Return the (X, Y) coordinate for the center point of the cell that contains the specified text.  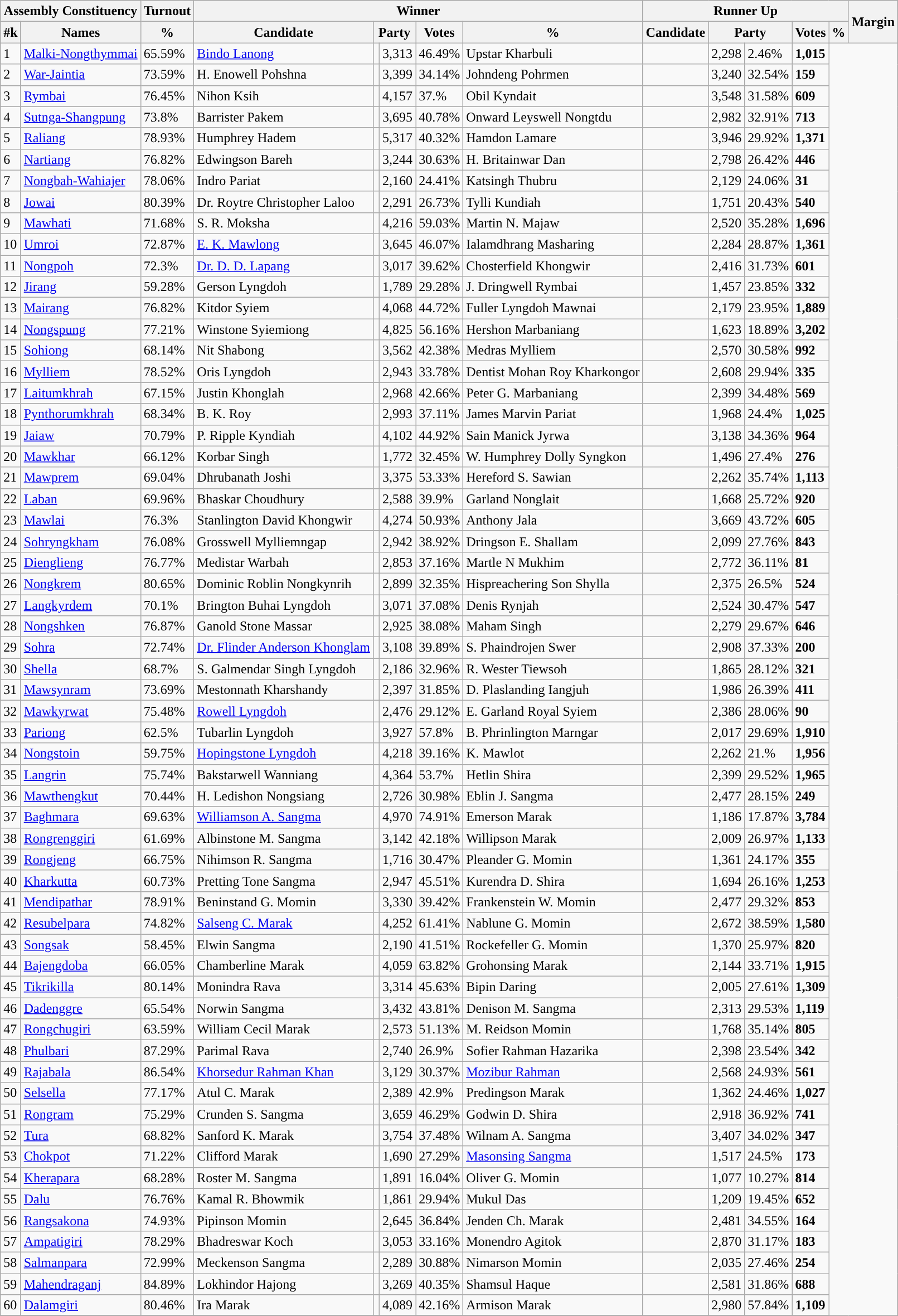
Runner Up (746, 11)
12 (11, 287)
3,432 (398, 1008)
3,313 (398, 54)
51.13% (439, 1030)
2,943 (398, 372)
Salmanpara (80, 1262)
Ampatigiri (80, 1241)
75.29% (167, 1114)
S. R. Moksha (284, 223)
3,927 (398, 732)
Barrister Pakem (284, 117)
820 (810, 945)
34.48% (768, 393)
Meckenson Sangma (284, 1262)
964 (810, 435)
4,157 (398, 96)
2,416 (727, 266)
53.7% (439, 775)
26.5% (768, 584)
Brington Buhai Lyngdoh (284, 605)
Nongkrem (80, 584)
44.72% (439, 308)
2,375 (727, 584)
Dienglieng (80, 562)
39.9% (439, 499)
Winner (418, 11)
Nongstoin (80, 754)
58 (11, 1262)
Dringson E. Shallam (553, 541)
Nartiang (80, 159)
1,623 (727, 329)
49 (11, 1072)
547 (810, 605)
32.45% (439, 457)
3,053 (398, 1241)
Chamberline Marak (284, 966)
26.9% (439, 1051)
1,889 (810, 308)
15 (11, 351)
77.21% (167, 329)
Dadenggre (80, 1008)
Mendipathar (80, 902)
War-Jaintia (80, 75)
28.06% (768, 711)
Medras Mylliem (553, 351)
Khorsedur Rahman Khan (284, 1072)
25.97% (768, 945)
2,798 (727, 159)
Nihon Ksih (284, 96)
Mawprem (80, 478)
Mylliem (80, 372)
3,548 (727, 96)
76.3% (167, 520)
42.66% (439, 393)
1,772 (398, 457)
30 (11, 669)
1,965 (810, 775)
29.12% (439, 711)
2,017 (727, 732)
63.59% (167, 1030)
43.72% (768, 520)
321 (810, 669)
40.78% (439, 117)
29.52% (768, 775)
3,407 (727, 1135)
34 (11, 754)
1,690 (398, 1157)
59.75% (167, 754)
S. Galmendar Singh Lyngdoh (284, 669)
26.97% (768, 838)
1,751 (727, 202)
1 (11, 54)
66.75% (167, 859)
Masonsing Sangma (553, 1157)
3,202 (810, 329)
26.73% (439, 202)
31.85% (439, 690)
46.07% (439, 244)
Mukul Das (553, 1199)
4,364 (398, 775)
Nongspung (80, 329)
713 (810, 117)
23.85% (768, 287)
2,129 (727, 181)
2,925 (398, 627)
Dr. Flinder Anderson Khonglam (284, 648)
Kurendra D. Shira (553, 881)
57 (11, 1241)
57.84% (768, 1305)
29.92% (768, 138)
74.82% (167, 923)
2,389 (398, 1093)
60.73% (167, 881)
31.73% (768, 266)
54 (11, 1178)
Rongrenggiri (80, 838)
H. Enowell Pohshna (284, 75)
Rowell Lyngdoh (284, 711)
36 (11, 796)
Atul C. Marak (284, 1093)
Hetlin Shira (553, 775)
46.49% (439, 54)
35 (11, 775)
2,298 (727, 54)
Oliver G. Momin (553, 1178)
561 (810, 1072)
29.67% (768, 627)
342 (810, 1051)
2,313 (727, 1008)
24.06% (768, 181)
70.44% (167, 796)
Obil Kyndait (553, 96)
Kharkutta (80, 881)
Shamsul Haque (553, 1284)
74.91% (439, 817)
40 (11, 881)
Jowai (80, 202)
40.32% (439, 138)
Williamson A. Sangma (284, 817)
68.82% (167, 1135)
Willipson Marak (553, 838)
13 (11, 308)
Albinstone M. Sangma (284, 838)
2,968 (398, 393)
Rymbai (80, 96)
Tubarlin Lyngdoh (284, 732)
1,968 (727, 414)
2,186 (398, 669)
18 (11, 414)
2,870 (727, 1241)
1,891 (398, 1178)
Norwin Sangma (284, 1008)
814 (810, 1178)
4,825 (398, 329)
26 (11, 584)
Jirang (80, 287)
18.89% (768, 329)
39.16% (439, 754)
2,993 (398, 414)
Wilnam A. Sangma (553, 1135)
Nablune G. Momin (553, 923)
569 (810, 393)
72.3% (167, 266)
80.46% (167, 1305)
48 (11, 1051)
36.84% (439, 1220)
B. K. Roy (284, 414)
2,009 (727, 838)
24.46% (768, 1093)
14 (11, 329)
Maham Singh (553, 627)
21 (11, 478)
28 (11, 627)
75.48% (167, 711)
Sohryngkham (80, 541)
70.1% (167, 605)
Sohiong (80, 351)
1,694 (727, 881)
76.45% (167, 96)
Frankenstein W. Momin (553, 902)
73.69% (167, 690)
1,113 (810, 478)
5,317 (398, 138)
Anthony Jala (553, 520)
70.79% (167, 435)
59.03% (439, 223)
2,588 (398, 499)
Hispreachering Son Shylla (553, 584)
H. Britainwar Dan (553, 159)
159 (810, 75)
Grosswell Mylliemngap (284, 541)
1,696 (810, 223)
2,397 (398, 690)
1,956 (810, 754)
H. Ledishon Nongsiang (284, 796)
Dentist Mohan Roy Kharkongor (553, 372)
43.81% (439, 1008)
Beninstand G. Momin (284, 902)
183 (810, 1241)
23 (11, 520)
347 (810, 1135)
74.93% (167, 1220)
2,899 (398, 584)
Emerson Marak (553, 817)
32.54% (768, 75)
1,986 (727, 690)
38 (11, 838)
646 (810, 627)
Hamdon Lamare (553, 138)
Indro Pariat (284, 181)
69.96% (167, 499)
4,218 (398, 754)
J. Dringwell Rymbai (553, 287)
78.91% (167, 902)
2,908 (727, 648)
56 (11, 1220)
Justin Khonglah (284, 393)
26.42% (768, 159)
19 (11, 435)
Dalu (80, 1199)
Mawsynram (80, 690)
2,608 (727, 372)
1,119 (810, 1008)
3,269 (398, 1284)
Assembly Constituency (70, 11)
76.08% (167, 541)
William Cecil Marak (284, 1030)
Nongshken (80, 627)
2,980 (727, 1305)
24.93% (768, 1072)
Mestonnath Kharshandy (284, 690)
32 (11, 711)
Godwin D. Shira (553, 1114)
58.45% (167, 945)
Kherapara (80, 1178)
Rongchugiri (80, 1030)
3,108 (398, 648)
2,740 (398, 1051)
1,133 (810, 838)
2,520 (727, 223)
24.5% (768, 1157)
#k (11, 32)
Nihimson R. Sangma (284, 859)
39.62% (439, 266)
332 (810, 287)
50.93% (439, 520)
81 (810, 562)
1,362 (727, 1093)
26.16% (768, 881)
37 (11, 817)
2,918 (727, 1114)
2,672 (727, 923)
Crunden S. Sangma (284, 1114)
75.74% (167, 775)
920 (810, 499)
2,568 (727, 1072)
45 (11, 987)
Dhrubanath Joshi (284, 478)
S. Phaindrojen Swer (553, 648)
Monendro Agitok (553, 1241)
Edwingson Bareh (284, 159)
Clifford Marak (284, 1157)
3,129 (398, 1072)
25.72% (768, 499)
1,580 (810, 923)
23.54% (768, 1051)
43 (11, 945)
2,144 (727, 966)
Dr. D. D. Lapang (284, 266)
1,309 (810, 987)
P. Ripple Kyndiah (284, 435)
44 (11, 966)
22 (11, 499)
33.71% (768, 966)
Winstone Syiemiong (284, 329)
Names (80, 32)
31.86% (768, 1284)
Mawlai (80, 520)
77.17% (167, 1093)
Mahendraganj (80, 1284)
Nimarson Momin (553, 1262)
Onward Leyswell Nongtdu (553, 117)
Sutnga-Shangpung (80, 117)
80.39% (167, 202)
37.48% (439, 1135)
200 (810, 648)
4,216 (398, 223)
42 (11, 923)
1,910 (810, 732)
78.93% (167, 138)
Denison M. Sangma (553, 1008)
25 (11, 562)
992 (810, 351)
24.4% (768, 414)
Hopingstone Lyngdoh (284, 754)
Pretting Tone Sangma (284, 881)
Medistar Warbah (284, 562)
Korbar Singh (284, 457)
1,768 (727, 1030)
Pariong (80, 732)
Mawthengkut (80, 796)
Gerson Lyngdoh (284, 287)
9 (11, 223)
Raliang (80, 138)
W. Humphrey Dolly Syngkon (553, 457)
76.76% (167, 1199)
2,289 (398, 1262)
3,244 (398, 159)
805 (810, 1030)
84.89% (167, 1284)
30.88% (439, 1262)
29.53% (768, 1008)
2,947 (398, 881)
Rangsakona (80, 1220)
2,853 (398, 562)
Dalamgiri (80, 1305)
Ira Marak (284, 1305)
38.08% (439, 627)
47 (11, 1030)
Martle N Mukhim (553, 562)
46.29% (439, 1114)
32.96% (439, 669)
Pipinson Momin (284, 1220)
72.74% (167, 648)
2,524 (727, 605)
Jaiaw (80, 435)
30.63% (439, 159)
K. Mawlot (553, 754)
50 (11, 1093)
4,970 (398, 817)
29.28% (439, 287)
Bipin Daring (553, 987)
78.29% (167, 1241)
59 (11, 1284)
28.15% (768, 796)
42.18% (439, 838)
2,279 (727, 627)
53.33% (439, 478)
173 (810, 1157)
11 (11, 266)
21.% (768, 754)
2,005 (727, 987)
26.39% (768, 690)
2,481 (727, 1220)
Hereford S. Sawian (553, 478)
Sofier Rahman Hazarika (553, 1051)
29.32% (768, 902)
3,669 (727, 520)
524 (810, 584)
2,099 (727, 541)
Turnout (167, 11)
36.11% (768, 562)
2,942 (398, 541)
3,399 (398, 75)
34.14% (439, 75)
30.58% (768, 351)
76.87% (167, 627)
Selsella (80, 1093)
1,496 (727, 457)
29.69% (768, 732)
2,570 (727, 351)
609 (810, 96)
Laban (80, 499)
411 (810, 690)
16.04% (439, 1178)
42.9% (439, 1093)
1,517 (727, 1157)
D. Plaslanding Iangjuh (553, 690)
540 (810, 202)
Laitumkhrah (80, 393)
4,089 (398, 1305)
73.8% (167, 117)
Sanford K. Marak (284, 1135)
4,102 (398, 435)
1,371 (810, 138)
2,386 (727, 711)
87.29% (167, 1051)
Margin (873, 22)
Rockefeller G. Momin (553, 945)
3,695 (398, 117)
37.08% (439, 605)
276 (810, 457)
66.12% (167, 457)
3,645 (398, 244)
4,274 (398, 520)
5 (11, 138)
Sain Manick Jyrwa (553, 435)
2,291 (398, 202)
Denis Rynjah (553, 605)
3,017 (398, 266)
Dominic Roblin Nongkynrih (284, 584)
2.46% (768, 54)
33.16% (439, 1241)
355 (810, 859)
10 (11, 244)
1,015 (810, 54)
Langrin (80, 775)
Resubelpara (80, 923)
254 (810, 1262)
34.02% (768, 1135)
4,252 (398, 923)
Humphrey Hadem (284, 138)
60 (11, 1305)
33 (11, 732)
Martin N. Majaw (553, 223)
28.12% (768, 669)
76.77% (167, 562)
Umroi (80, 244)
2,190 (398, 945)
68.14% (167, 351)
Upstar Kharbuli (553, 54)
Chosterfield Khongwir (553, 266)
1,789 (398, 287)
66.05% (167, 966)
52 (11, 1135)
17 (11, 393)
73.59% (167, 75)
1,716 (398, 859)
4,068 (398, 308)
3,142 (398, 838)
E. K. Mawlong (284, 244)
24.41% (439, 181)
72.99% (167, 1262)
41 (11, 902)
Langkyrdem (80, 605)
843 (810, 541)
3,946 (727, 138)
Roster M. Sangma (284, 1178)
Tylli Kundiah (553, 202)
72.87% (167, 244)
27.76% (768, 541)
61.41% (439, 923)
Elwin Sangma (284, 945)
Lokhindor Hajong (284, 1284)
Kamal R. Bhowmik (284, 1199)
2,179 (727, 308)
37.% (439, 96)
Phulbari (80, 1051)
Johndeng Pohrmen (553, 75)
31.17% (768, 1241)
27.46% (768, 1262)
65.54% (167, 1008)
41.51% (439, 945)
2,284 (727, 244)
39.89% (439, 648)
20.43% (768, 202)
1,865 (727, 669)
Pleander G. Momin (553, 859)
27.29% (439, 1157)
28.87% (768, 244)
39 (11, 859)
68.34% (167, 414)
24 (11, 541)
2,581 (727, 1284)
R. Wester Tiewsoh (553, 669)
38.92% (439, 541)
38.59% (768, 923)
16 (11, 372)
86.54% (167, 1072)
Peter G. Marbaniang (553, 393)
Katsingh Thubru (553, 181)
Hershon Marbaniang (553, 329)
30.37% (439, 1072)
Tikrikilla (80, 987)
Oris Lyngdoh (284, 372)
71.68% (167, 223)
68.7% (167, 669)
80.14% (167, 987)
Bindo Lanong (284, 54)
446 (810, 159)
29 (11, 648)
Mawkhar (80, 457)
3,314 (398, 987)
Stanlington David Khongwir (284, 520)
1,109 (810, 1305)
69.04% (167, 478)
23.95% (768, 308)
3,784 (810, 817)
Malki-Nongthymmai (80, 54)
1,668 (727, 499)
2,573 (398, 1030)
57.8% (439, 732)
Mawkyrwat (80, 711)
39.42% (439, 902)
2,772 (727, 562)
2,645 (398, 1220)
Nongbah-Wahiajer (80, 181)
3,330 (398, 902)
Fuller Lyngdoh Mawnai (553, 308)
3,138 (727, 435)
605 (810, 520)
Tura (80, 1135)
1,861 (398, 1199)
27 (11, 605)
3 (11, 96)
2,476 (398, 711)
35.74% (768, 478)
10.27% (768, 1178)
Eblin J. Sangma (553, 796)
2,160 (398, 181)
40.35% (439, 1284)
E. Garland Royal Syiem (553, 711)
37.11% (439, 414)
2,035 (727, 1262)
Rongjeng (80, 859)
Chokpot (80, 1157)
17.87% (768, 817)
32.91% (768, 117)
27.4% (768, 457)
30.98% (439, 796)
Bhadreswar Koch (284, 1241)
1,370 (727, 945)
2 (11, 75)
Songsak (80, 945)
36.92% (768, 1114)
Parimal Rava (284, 1051)
Jenden Ch. Marak (553, 1220)
3,071 (398, 605)
1,186 (727, 817)
Monindra Rava (284, 987)
33.78% (439, 372)
Nongpoh (80, 266)
1,915 (810, 966)
24.17% (768, 859)
Grohonsing Marak (553, 966)
741 (810, 1114)
78.06% (167, 181)
Rongram (80, 1114)
Dr. Roytre Christopher Laloo (284, 202)
62.5% (167, 732)
2,398 (727, 1051)
56.16% (439, 329)
164 (810, 1220)
80.65% (167, 584)
Ialamdhrang Masharing (553, 244)
44.92% (439, 435)
Armison Marak (553, 1305)
Garland Nonglait (553, 499)
688 (810, 1284)
2,726 (398, 796)
71.22% (167, 1157)
65.59% (167, 54)
M. Reidson Momin (553, 1030)
45.51% (439, 881)
Salseng C. Marak (284, 923)
8 (11, 202)
601 (810, 266)
51 (11, 1114)
78.52% (167, 372)
68.28% (167, 1178)
46 (11, 1008)
34.36% (768, 435)
Rajabala (80, 1072)
Kitdor Syiem (284, 308)
249 (810, 796)
90 (810, 711)
6 (11, 159)
19.45% (768, 1199)
61.69% (167, 838)
3,562 (398, 351)
4,059 (398, 966)
63.82% (439, 966)
Mairang (80, 308)
Mozibur Rahman (553, 1072)
20 (11, 457)
1,253 (810, 881)
27.61% (768, 987)
37.16% (439, 562)
53 (11, 1157)
55 (11, 1199)
Bajengdoba (80, 966)
Pynthorumkhrah (80, 414)
Bakstarwell Wanniang (284, 775)
Shella (80, 669)
7 (11, 181)
652 (810, 1199)
Bhaskar Choudhury (284, 499)
32.35% (439, 584)
Mawhati (80, 223)
1,077 (727, 1178)
853 (810, 902)
Nit Shabong (284, 351)
1,209 (727, 1199)
35.14% (768, 1030)
1,027 (810, 1093)
2,982 (727, 117)
3,659 (398, 1114)
1,025 (810, 414)
45.63% (439, 987)
Baghmara (80, 817)
59.28% (167, 287)
Ganold Stone Massar (284, 627)
35.28% (768, 223)
B. Phrinlington Marngar (553, 732)
Predingson Marak (553, 1093)
3,240 (727, 75)
3,375 (398, 478)
James Marvin Pariat (553, 414)
1,457 (727, 287)
37.33% (768, 648)
42.16% (439, 1305)
34.55% (768, 1220)
3,754 (398, 1135)
335 (810, 372)
31.58% (768, 96)
69.63% (167, 817)
42.38% (439, 351)
4 (11, 117)
67.15% (167, 393)
Sohra (80, 648)
